Capture the cell that displays the provided text and extract its [x, y] central coordinate. 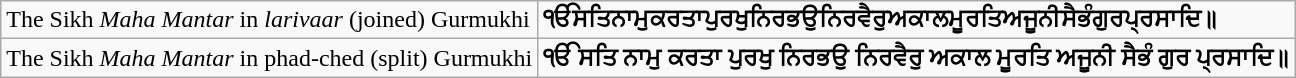
ੴ ਸਤਿ ਨਾਮੁ ਕਰਤਾ ਪੁਰਖੁ ਨਿਰਭਉ ਨਿਰਵੈਰੁ ਅਕਾਲ ਮੂਰਤਿ ਅਜੂਨੀ ਸੈਭੰ ਗੁਰ ਪ੍ਰਸਾਦਿ॥ [917, 58]
ੴਸਤਿਨਾਮੁਕਰਤਾਪੁਰਖੁਨਿਰਭਉਨਿਰਵੈਰੁਅਕਾਲਮੂਰਤਿਅਜੂਨੀਸੈਭੰਗੁਰਪ੍ਰਸਾਦਿ॥ [917, 20]
The Sikh Maha Mantar in larivaar (joined) Gurmukhi [270, 20]
The Sikh Maha Mantar in phad-ched (split) Gurmukhi [270, 58]
